Detect which cell encompasses the target text, then output its [x, y] center coordinate. 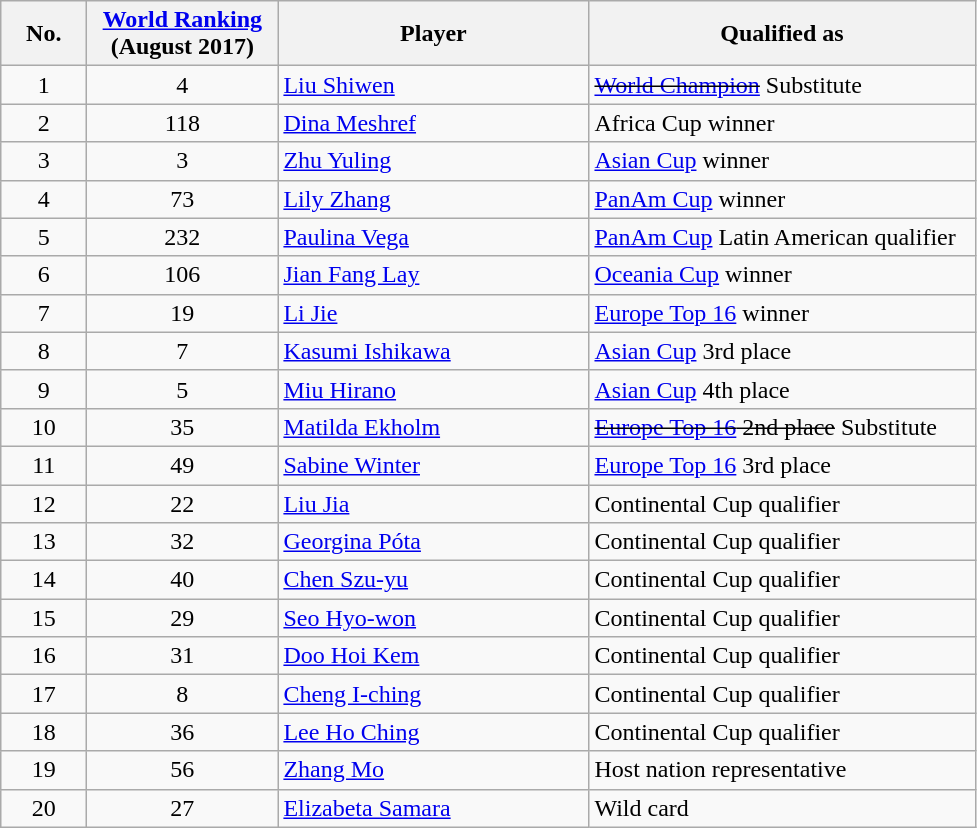
2 [44, 123]
1 [44, 85]
Cheng I-ching [434, 694]
Wild card [782, 808]
Qualified as [782, 34]
Europe Top 16 3rd place [782, 465]
Kasumi Ishikawa [434, 351]
15 [44, 618]
Zhu Yuling [434, 161]
Miu Hirano [434, 389]
17 [44, 694]
11 [44, 465]
32 [182, 542]
Paulina Vega [434, 237]
20 [44, 808]
Elizabeta Samara [434, 808]
PanAm Cup winner [782, 199]
Zhang Mo [434, 770]
Oceania Cup winner [782, 275]
Player [434, 34]
Europe Top 16 2nd place Substitute [782, 427]
Georgina Póta [434, 542]
40 [182, 580]
Host nation representative [782, 770]
27 [182, 808]
Matilda Ekholm [434, 427]
16 [44, 656]
Jian Fang Lay [434, 275]
10 [44, 427]
Li Jie [434, 313]
29 [182, 618]
9 [44, 389]
49 [182, 465]
PanAm Cup Latin American qualifier [782, 237]
106 [182, 275]
Lee Ho Ching [434, 732]
World Ranking(August 2017) [182, 34]
Dina Meshref [434, 123]
31 [182, 656]
Liu Shiwen [434, 85]
Asian Cup 3rd place [782, 351]
Liu Jia [434, 503]
Europe Top 16 winner [782, 313]
Doo Hoi Kem [434, 656]
Asian Cup winner [782, 161]
18 [44, 732]
Asian Cup 4th place [782, 389]
Chen Szu-yu [434, 580]
World Champion Substitute [782, 85]
Seo Hyo-won [434, 618]
118 [182, 123]
No. [44, 34]
Sabine Winter [434, 465]
56 [182, 770]
35 [182, 427]
14 [44, 580]
Africa Cup winner [782, 123]
232 [182, 237]
13 [44, 542]
12 [44, 503]
6 [44, 275]
73 [182, 199]
22 [182, 503]
36 [182, 732]
Lily Zhang [434, 199]
